Detect which cell encompasses the target text, then output its (X, Y) center coordinate. 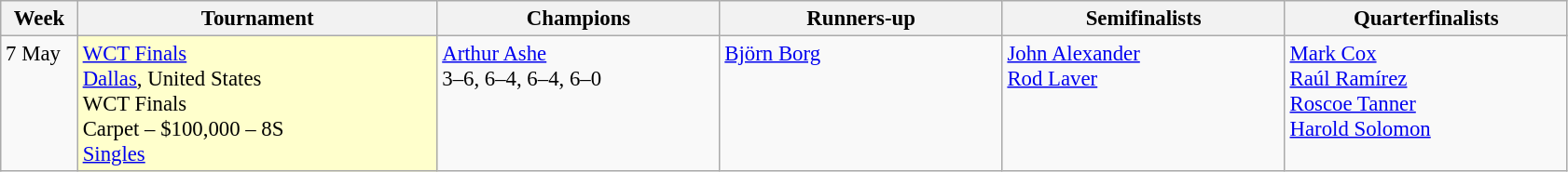
Björn Borg (861, 104)
John Alexander Rod Laver (1143, 104)
Quarterfinalists (1426, 19)
Semifinalists (1143, 19)
Runners-up (861, 19)
Week (39, 19)
Arthur Ashe3–6, 6–4, 6–4, 6–0 (578, 104)
WCT Finals Dallas, United StatesWCT FinalsCarpet – $100,000 – 8SSingles (257, 104)
Mark Cox Raúl Ramírez Roscoe Tanner Harold Solomon (1426, 104)
7 May (39, 104)
Tournament (257, 19)
Champions (578, 19)
